From the cell containing the given text, extract its center point as (X, Y) coordinate. 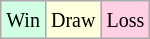
Draw (72, 20)
Loss (126, 20)
Win (24, 20)
